Search for the cell housing the specified text and yield its [x, y] center coordinate. 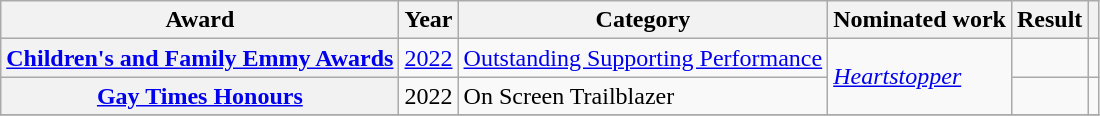
Outstanding Supporting Performance [643, 58]
Gay Times Honours [200, 96]
Category [643, 20]
Children's and Family Emmy Awards [200, 58]
Heartstopper [920, 77]
Award [200, 20]
On Screen Trailblazer [643, 96]
Year [428, 20]
Nominated work [920, 20]
Result [1049, 20]
